Return [X, Y] of the center of cell containing provided text 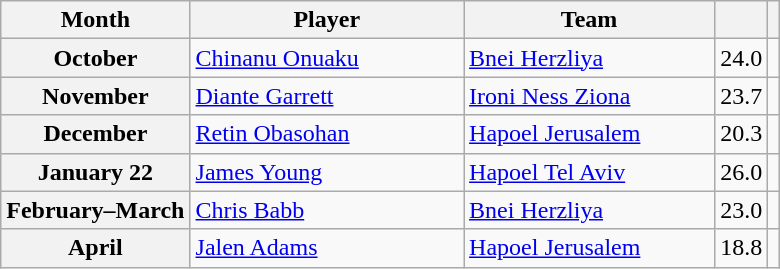
26.0 [742, 172]
Ironi Ness Ziona [590, 96]
Team [590, 20]
James Young [327, 172]
23.0 [742, 210]
Diante Garrett [327, 96]
December [96, 134]
January 22 [96, 172]
February–March [96, 210]
Chinanu Onuaku [327, 58]
18.8 [742, 248]
Chris Babb [327, 210]
20.3 [742, 134]
Jalen Adams [327, 248]
Hapoel Tel Aviv [590, 172]
23.7 [742, 96]
April [96, 248]
November [96, 96]
October [96, 58]
Retin Obasohan [327, 134]
Month [96, 20]
24.0 [742, 58]
Player [327, 20]
